Capture the cell that displays the provided text and extract its [X, Y] central coordinate. 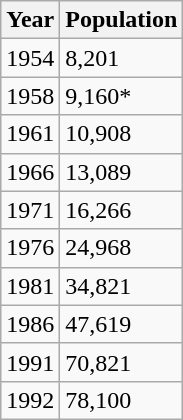
1961 [30, 134]
13,089 [122, 172]
34,821 [122, 286]
1976 [30, 248]
1981 [30, 286]
1958 [30, 96]
8,201 [122, 58]
1954 [30, 58]
16,266 [122, 210]
1971 [30, 210]
1991 [30, 362]
70,821 [122, 362]
9,160* [122, 96]
1966 [30, 172]
1986 [30, 324]
10,908 [122, 134]
Population [122, 20]
24,968 [122, 248]
1992 [30, 400]
Year [30, 20]
47,619 [122, 324]
78,100 [122, 400]
